Extract the (x, y) coordinate from the center of the cell holding the provided text.  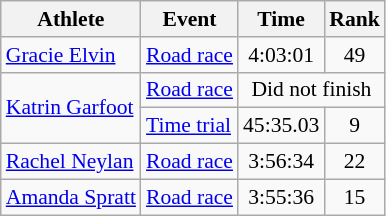
Rachel Neylan (71, 162)
Time (281, 19)
Time trial (190, 126)
Amanda Spratt (71, 197)
Rank (354, 19)
4:03:01 (281, 55)
45:35.03 (281, 126)
3:56:34 (281, 162)
Did not finish (312, 90)
49 (354, 55)
3:55:36 (281, 197)
15 (354, 197)
Gracie Elvin (71, 55)
9 (354, 126)
Katrin Garfoot (71, 108)
Athlete (71, 19)
22 (354, 162)
Event (190, 19)
